Identify which cell holds the provided text, then report its (X, Y) central coordinate. 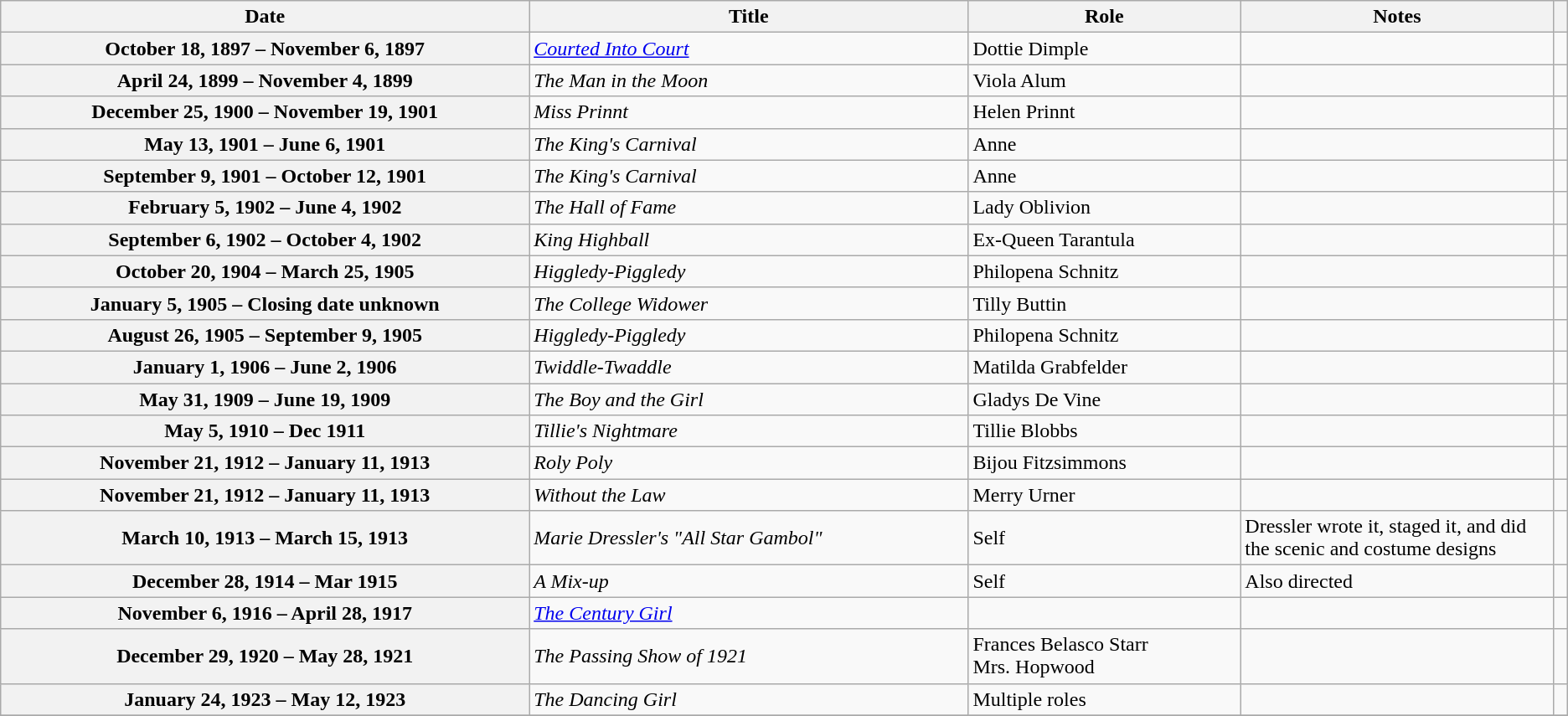
May 13, 1901 – June 6, 1901 (265, 144)
November 6, 1916 – April 28, 1917 (265, 613)
The Boy and the Girl (749, 399)
Roly Poly (749, 463)
Merry Urner (1104, 495)
Dressler wrote it, staged it, and did the scenic and costume designs (1397, 538)
Ex-Queen Tarantula (1104, 240)
Multiple roles (1104, 699)
August 26, 1905 – September 9, 1905 (265, 335)
Without the Law (749, 495)
The Dancing Girl (749, 699)
Dottie Dimple (1104, 49)
April 24, 1899 – November 4, 1899 (265, 80)
September 6, 1902 – October 4, 1902 (265, 240)
Role (1104, 17)
Title (749, 17)
January 24, 1923 – May 12, 1923 (265, 699)
Frances Belasco StarrMrs. Hopwood (1104, 657)
May 31, 1909 – June 19, 1909 (265, 399)
Date (265, 17)
December 29, 1920 – May 28, 1921 (265, 657)
Marie Dressler's "All Star Gambol" (749, 538)
Courted Into Court (749, 49)
The Century Girl (749, 613)
The Man in the Moon (749, 80)
September 9, 1901 – October 12, 1901 (265, 176)
January 5, 1905 – Closing date unknown (265, 303)
January 1, 1906 – June 2, 1906 (265, 367)
December 28, 1914 – Mar 1915 (265, 581)
Tilly Buttin (1104, 303)
Notes (1397, 17)
Gladys De Vine (1104, 399)
Bijou Fitzsimmons (1104, 463)
March 10, 1913 – March 15, 1913 (265, 538)
Viola Alum (1104, 80)
Matilda Grabfelder (1104, 367)
Helen Prinnt (1104, 112)
The College Widower (749, 303)
October 18, 1897 – November 6, 1897 (265, 49)
May 5, 1910 – Dec 1911 (265, 431)
King Highball (749, 240)
Miss Prinnt (749, 112)
October 20, 1904 – March 25, 1905 (265, 271)
The Hall of Fame (749, 208)
February 5, 1902 – June 4, 1902 (265, 208)
Also directed (1397, 581)
Lady Oblivion (1104, 208)
Tillie Blobbs (1104, 431)
A Mix-up (749, 581)
Tillie's Nightmare (749, 431)
Twiddle-Twaddle (749, 367)
December 25, 1900 – November 19, 1901 (265, 112)
The Passing Show of 1921 (749, 657)
